Return the (x, y) coordinate for the center point of the cell that contains the specified text.  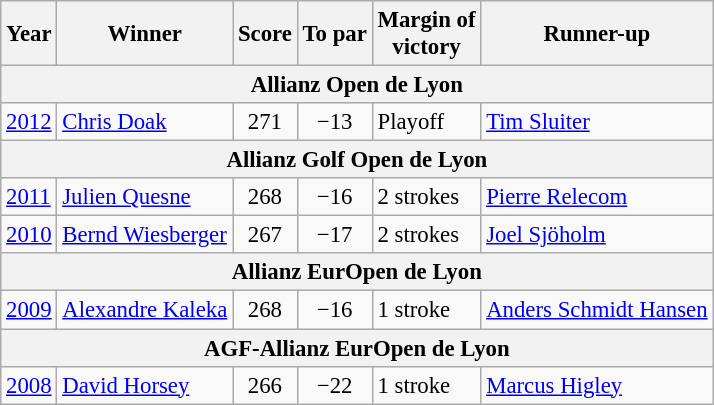
−13 (334, 122)
Marcus Higley (597, 385)
Bernd Wiesberger (145, 235)
Chris Doak (145, 122)
267 (266, 235)
Runner-up (597, 34)
Winner (145, 34)
Margin ofvictory (426, 34)
Playoff (426, 122)
Anders Schmidt Hansen (597, 310)
Year (29, 34)
Tim Sluiter (597, 122)
Allianz Golf Open de Lyon (357, 160)
2009 (29, 310)
−22 (334, 385)
−17 (334, 235)
266 (266, 385)
Score (266, 34)
AGF-Allianz EurOpen de Lyon (357, 348)
2011 (29, 197)
Joel Sjöholm (597, 235)
271 (266, 122)
To par (334, 34)
Allianz Open de Lyon (357, 85)
Julien Quesne (145, 197)
David Horsey (145, 385)
Pierre Relecom (597, 197)
2010 (29, 235)
2008 (29, 385)
Allianz EurOpen de Lyon (357, 273)
Alexandre Kaleka (145, 310)
2012 (29, 122)
